Scan for the cell matching the given text and deliver its [x, y] coordinate at center. 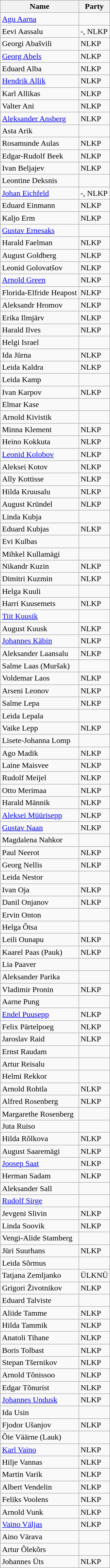
Ida Usin [40, 1412]
Margarethe Rosenberg [40, 1114]
Lia Paaver [40, 965]
Arnold Kivistik [40, 417]
Juta Ruiso [40, 1126]
August Kründel [40, 504]
Artur Reisalu [40, 1064]
Vaike Lepp [40, 728]
Leonid Golovatšov [40, 268]
Agu Aarna [40, 19]
Aleksander Parika [40, 977]
Gustav Ernesaks [40, 230]
Kaarel Paas (Pauk) [40, 952]
Alfred Rosenberg [40, 1101]
Aleksander Ansberg [40, 118]
Jaroslav Raid [40, 1039]
Ago Madik [40, 753]
Harald Ilves [40, 330]
Grigori Životnikov [40, 1288]
Magdalena Nahkor [40, 840]
Hilje Vannas [40, 1462]
Name [40, 7]
Helgi Israel [40, 342]
Stepan Tšernikov [40, 1363]
Fjodor Ušanjov [40, 1425]
Aleksei Kotov [40, 467]
Johan Eichfeld [40, 193]
Mihkel Kullamägi [40, 554]
Eevi Aassalu [40, 31]
Georgi Abašvili [40, 44]
Herman Sadam [40, 1176]
Hilda Tammik [40, 1325]
Arseni Leonov [40, 691]
Helmi Rekkor [40, 1076]
Otto Merimaa [40, 790]
Aleksander Laansalu [40, 653]
Aleksander Sall [40, 1189]
Georg Nellis [40, 865]
Ivan Karpov [40, 392]
Ally Kottisse [40, 479]
Karl Vaino [40, 1450]
Salme Laas (Muršak) [40, 666]
Erika Ilmjärv [40, 317]
Vengi-Alide Stamberg [40, 1238]
Asta Arik [40, 131]
Linda Soovik [40, 1226]
Vaino Väljas [40, 1524]
Karl Allikas [40, 93]
August Kuusk [40, 629]
Harald Männik [40, 803]
Helga Õtsa [40, 927]
Leonid Kolobov [40, 454]
Tatjana Zemljanko [40, 1275]
Leida Nestor [40, 877]
Ivan Oja [40, 890]
Leontine Deksnis [40, 181]
Eduard Alba [40, 69]
Helga Kuuli [40, 591]
Elmar Kase [40, 405]
Ervin Onton [40, 915]
Rosamunde Aulas [40, 143]
Anatoli Tihane [40, 1338]
Eduard Kubjas [40, 529]
Edgar-Rudolf Beek [40, 156]
Õie Väärne (Lauk) [40, 1437]
Hilda Kruusalu [40, 492]
Edgar Tõnurist [40, 1388]
Evi Kulbas [40, 541]
Georg Abels [40, 56]
Felix Pärtelpoeg [40, 1027]
Arnold Tõnissoo [40, 1375]
Hendrik Allik [40, 81]
Leida Lepala [40, 716]
Leili Ounapu [40, 939]
Gustav Naan [40, 828]
Paul Neerot [40, 852]
Ernst Raudam [40, 1052]
Linda Kubja [40, 516]
Aliide Tamme [40, 1313]
Johannes Üts [40, 1562]
Lisete-Johanna Lomp [40, 740]
Harri Kuusemets [40, 604]
Albert Vendelin [40, 1487]
Aleksandr Hromov [40, 305]
Aarne Pung [40, 1002]
August Saaremägi [40, 1151]
Hilda Rõlkova [40, 1138]
Salme Lepa [40, 703]
Endel Puusepp [40, 1014]
Feliks Voolens [40, 1499]
Eduard Talviste [40, 1300]
Leida Sõrmus [40, 1263]
Tiit Kuusik [40, 616]
Artur Õlekõrs [40, 1549]
Aleksei Müürisepp [40, 815]
Johannes Käbin [40, 641]
Harald Faelman [40, 243]
Rudolf Sirge [40, 1201]
ÜLKNÜ [94, 1275]
Leida Kaldra [40, 367]
August Goldberg [40, 255]
Jevgeni Slivin [40, 1213]
Laine Maisvee [40, 766]
Valter Ani [40, 106]
Ida Jürna [40, 355]
Arnold Green [40, 280]
Arnold Rohtla [40, 1089]
Minna Klement [40, 430]
Voldemar Laos [40, 678]
Martin Varik [40, 1475]
Eduard Einmann [40, 206]
Party [94, 7]
Johannes Undusk [40, 1400]
Aino Värava [40, 1537]
Dimitri Kuzmin [40, 579]
Boris Tolbast [40, 1350]
Jüri Suurhans [40, 1251]
Arnold Vunk [40, 1512]
Kaljo Erm [40, 218]
Joosep Saat [40, 1164]
Florida-Elfride Heapost [40, 293]
Vladimir Pronin [40, 989]
Nikandr Kuzin [40, 566]
Heino Kokkuta [40, 442]
Leida Kamp [40, 380]
Danil Onjanov [40, 902]
Rudolf Meijel [40, 778]
Ivan Beljajev [40, 168]
